From the cell containing the given text, extract its center point as (x, y) coordinate. 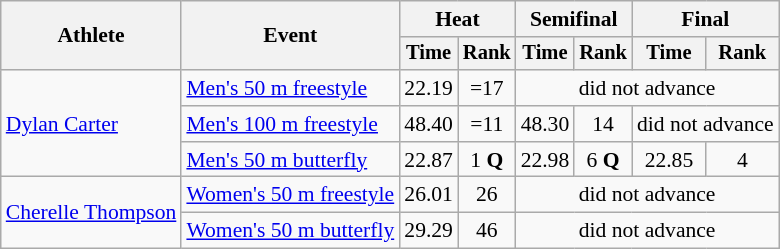
=17 (487, 88)
48.40 (428, 124)
Men's 100 m freestyle (290, 124)
22.98 (546, 160)
29.29 (428, 231)
Cherelle Thompson (92, 212)
Women's 50 m freestyle (290, 195)
Men's 50 m butterfly (290, 160)
Heat (457, 19)
Dylan Carter (92, 124)
22.19 (428, 88)
=11 (487, 124)
46 (487, 231)
Event (290, 36)
4 (742, 160)
14 (603, 124)
26.01 (428, 195)
22.87 (428, 160)
6 Q (603, 160)
Semifinal (574, 19)
Final (706, 19)
Men's 50 m freestyle (290, 88)
Athlete (92, 36)
26 (487, 195)
Women's 50 m butterfly (290, 231)
48.30 (546, 124)
1 Q (487, 160)
22.85 (669, 160)
